Provide the (X, Y) coordinate of the cell's center where the given text is located.  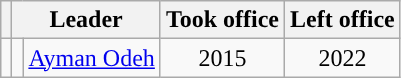
Leader (86, 20)
2022 (343, 58)
2015 (222, 58)
Ayman Odeh (92, 58)
Took office (222, 20)
Left office (343, 20)
